Output the [x, y] coordinate of the center of the cell containing the given text.  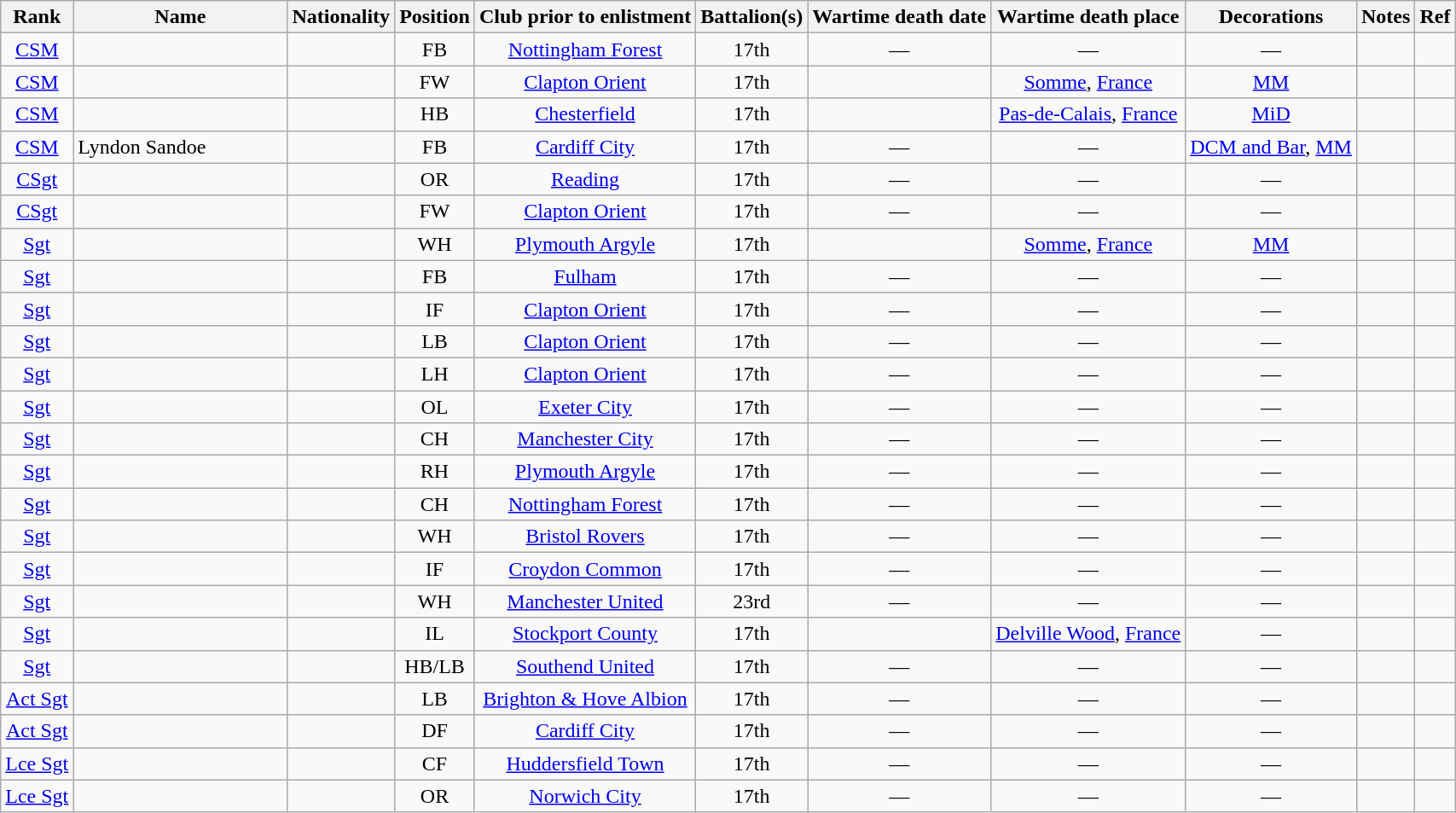
Delville Wood, France [1088, 634]
Manchester United [585, 601]
Pas-de-Calais, France [1088, 114]
Wartime death date [899, 17]
Decorations [1271, 17]
Exeter City [585, 407]
DCM and Bar, MM [1271, 147]
Chesterfield [585, 114]
Stockport County [585, 634]
MiD [1271, 114]
Manchester City [585, 439]
DF [435, 731]
Croydon Common [585, 569]
Notes [1385, 17]
Club prior to enlistment [585, 17]
LH [435, 374]
IL [435, 634]
Battalion(s) [752, 17]
Lyndon Sandoe [181, 147]
Norwich City [585, 796]
Bristol Rovers [585, 537]
HB/LB [435, 666]
Wartime death place [1088, 17]
Rank [38, 17]
Ref [1435, 17]
Reading [585, 179]
Name [181, 17]
Southend United [585, 666]
OL [435, 407]
Position [435, 17]
Nationality [341, 17]
CF [435, 764]
HB [435, 114]
Huddersfield Town [585, 764]
23rd [752, 601]
Fulham [585, 276]
Brighton & Hove Albion [585, 699]
RH [435, 472]
